Return [x, y] of the center of cell containing provided text 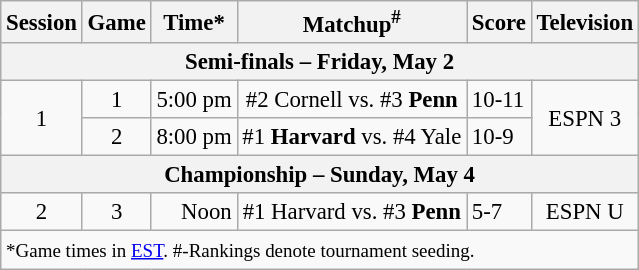
#1 Harvard vs. #3 Penn [352, 213]
Noon [194, 213]
10-11 [500, 100]
Game [116, 22]
Television [584, 22]
Championship – Sunday, May 4 [320, 175]
ESPN U [584, 213]
Score [500, 22]
10-9 [500, 137]
#2 Cornell vs. #3 Penn [352, 100]
Session [42, 22]
Matchup# [352, 22]
5:00 pm [194, 100]
#1 Harvard vs. #4 Yale [352, 137]
3 [116, 213]
*Game times in EST. #-Rankings denote tournament seeding. [320, 250]
Semi-finals – Friday, May 2 [320, 62]
8:00 pm [194, 137]
Time* [194, 22]
5-7 [500, 213]
ESPN 3 [584, 118]
